Find where the given text appears and provide that cell's center as (X, Y) coordinate. 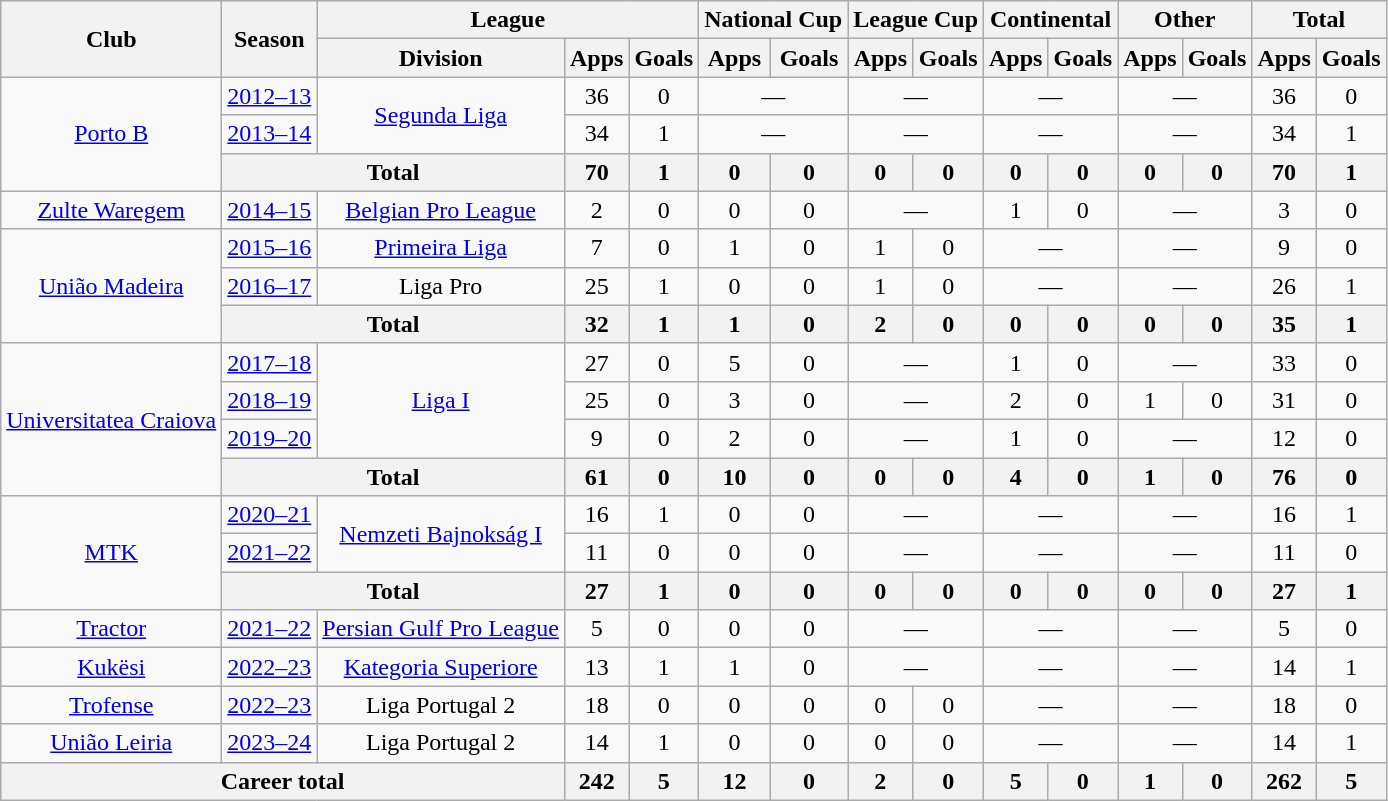
7 (596, 248)
Persian Gulf Pro League (441, 629)
2018–19 (270, 400)
2012–13 (270, 96)
Kategoria Superiore (441, 667)
31 (1284, 400)
Division (441, 58)
26 (1284, 286)
4 (1016, 477)
2019–20 (270, 438)
Season (270, 39)
MTK (112, 553)
Club (112, 39)
Segunda Liga (441, 115)
Zulte Waregem (112, 210)
Belgian Pro League (441, 210)
262 (1284, 781)
13 (596, 667)
242 (596, 781)
Career total (283, 781)
76 (1284, 477)
2017–18 (270, 362)
Primeira Liga (441, 248)
2014–15 (270, 210)
2020–21 (270, 515)
Other (1185, 20)
Tractor (112, 629)
2013–14 (270, 134)
Nemzeti Bajnokság I (441, 534)
2016–17 (270, 286)
Liga I (441, 400)
Liga Pro (441, 286)
União Madeira (112, 286)
National Cup (774, 20)
61 (596, 477)
35 (1284, 324)
2015–16 (270, 248)
10 (735, 477)
União Leiria (112, 743)
League (508, 20)
Porto B (112, 134)
2023–24 (270, 743)
Continental (1051, 20)
Universitatea Craiova (112, 419)
32 (596, 324)
League Cup (916, 20)
Kukësi (112, 667)
Trofense (112, 705)
33 (1284, 362)
